Extract the [x, y] coordinate from the center of the cell holding the provided text.  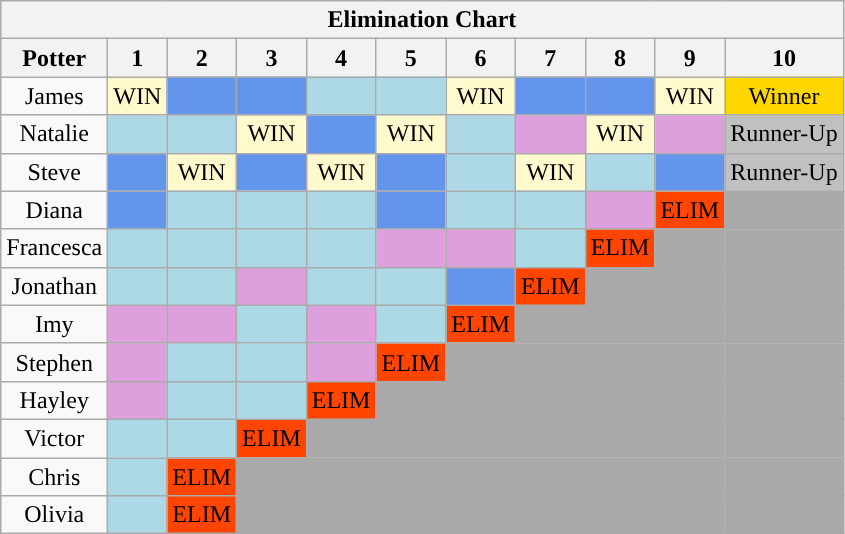
Olivia [54, 515]
Diana [54, 210]
6 [481, 58]
Chris [54, 477]
Victor [54, 438]
8 [620, 58]
James [54, 96]
Jonathan [54, 286]
10 [784, 58]
Francesca [54, 248]
Hayley [54, 400]
1 [138, 58]
Potter [54, 58]
Natalie [54, 134]
4 [341, 58]
9 [690, 58]
2 [202, 58]
Stephen [54, 362]
Steve [54, 172]
3 [272, 58]
5 [411, 58]
Imy [54, 324]
7 [550, 58]
Elimination Chart [422, 20]
Winner [784, 96]
